Extract the (x, y) coordinate from the center of the cell holding the provided text.  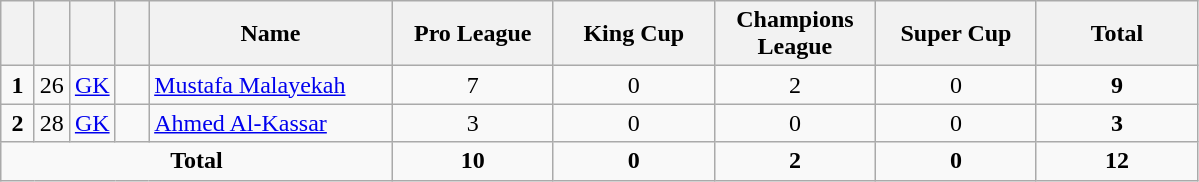
Ahmed Al-Kassar (271, 123)
12 (1116, 161)
Champions League (794, 34)
King Cup (634, 34)
28 (52, 123)
1 (18, 85)
Super Cup (956, 34)
7 (472, 85)
26 (52, 85)
Name (271, 34)
9 (1116, 85)
10 (472, 161)
Pro League (472, 34)
Mustafa Malayekah (271, 85)
